Search for the cell housing the specified text and yield its (x, y) center coordinate. 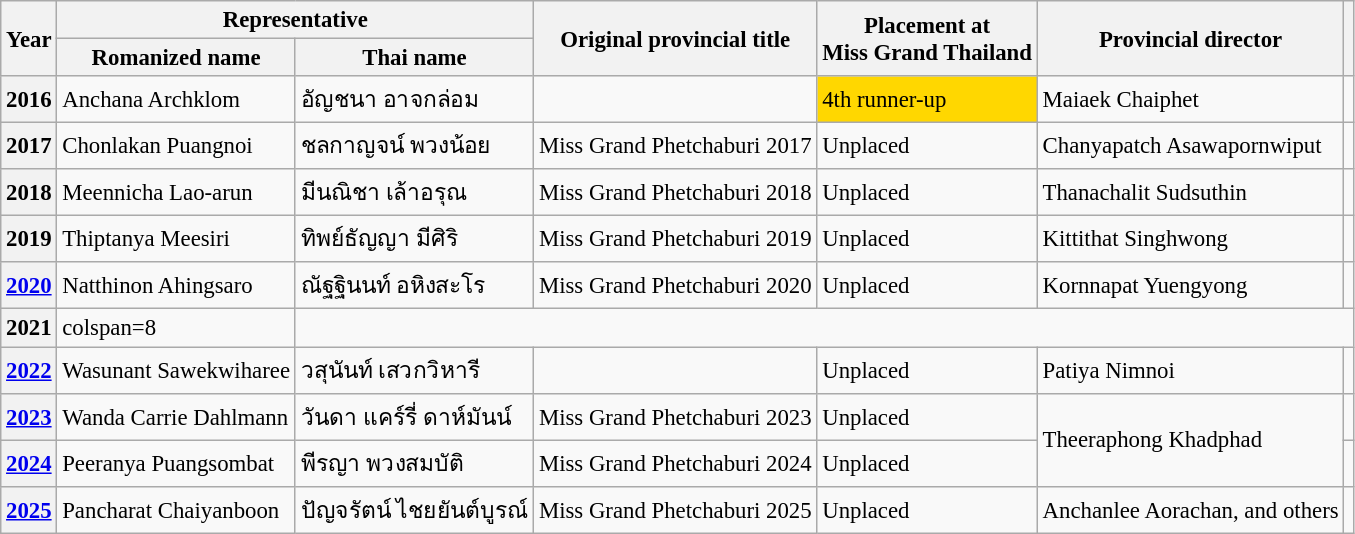
Meennicha Lao-arun (176, 192)
2016 (29, 100)
Miss Grand Phetchaburi 2019 (676, 240)
วสุนันท์ เสวกวิหารี (414, 370)
Kittithat Singhwong (1190, 240)
2018 (29, 192)
colspan=8 (176, 328)
Representative (296, 20)
Peeranya Puangsombat (176, 464)
ทิพย์ธัญญา มีศิริ (414, 240)
Romanized name (176, 58)
Miss Grand Phetchaburi 2018 (676, 192)
ชลกาญจน์ พวงน้อย (414, 146)
Natthinon Ahingsaro (176, 286)
อัญชนา อาจกล่อม (414, 100)
Miss Grand Phetchaburi 2025 (676, 510)
Miss Grand Phetchaburi 2023 (676, 416)
Thai name (414, 58)
Anchana Archklom (176, 100)
Placement atMiss Grand Thailand (927, 38)
2020 (29, 286)
2022 (29, 370)
Miss Grand Phetchaburi 2024 (676, 464)
Thanachalit Sudsuthin (1190, 192)
วันดา แคร์รี่ ดาห์มันน์ (414, 416)
Maiaek Chaiphet (1190, 100)
Patiya Nimnoi (1190, 370)
Original provincial title (676, 38)
Anchanlee Aorachan, and others (1190, 510)
Miss Grand Phetchaburi 2017 (676, 146)
Thiptanya Meesiri (176, 240)
Year (29, 38)
มีนณิชา เล้าอรุณ (414, 192)
2025 (29, 510)
2023 (29, 416)
Chanyapatch Asawapornwiput (1190, 146)
2024 (29, 464)
2021 (29, 328)
2019 (29, 240)
Chonlakan Puangnoi (176, 146)
Miss Grand Phetchaburi 2020 (676, 286)
Wanda Carrie Dahlmann (176, 416)
Kornnapat Yuengyong (1190, 286)
พีรญา พวงสมบัติ (414, 464)
Provincial director (1190, 38)
Pancharat Chaiyanboon (176, 510)
ปัญจรัตน์ ไชยยันต์บูรณ์ (414, 510)
Theeraphong Khadphad (1190, 440)
4th runner-up (927, 100)
2017 (29, 146)
Wasunant Sawekwiharee (176, 370)
ณัฐฐินนท์ อหิงสะโร (414, 286)
